Scan for the cell matching the given text and deliver its (x, y) coordinate at center. 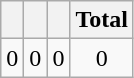
Total (102, 20)
